Identify which cell holds the provided text, then report its (X, Y) central coordinate. 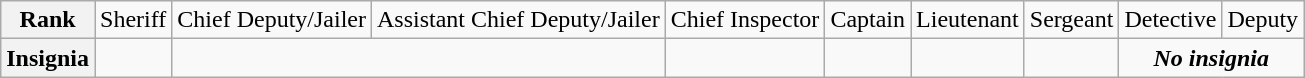
Insignia (48, 58)
Sergeant (1072, 20)
No insignia (1212, 58)
Sheriff (134, 20)
Captain (868, 20)
Rank (48, 20)
Assistant Chief Deputy/Jailer (518, 20)
Lieutenant (968, 20)
Detective (1170, 20)
Deputy (1263, 20)
Chief Deputy/Jailer (272, 20)
Chief Inspector (745, 20)
